From the cell containing the given text, extract its center point as (X, Y) coordinate. 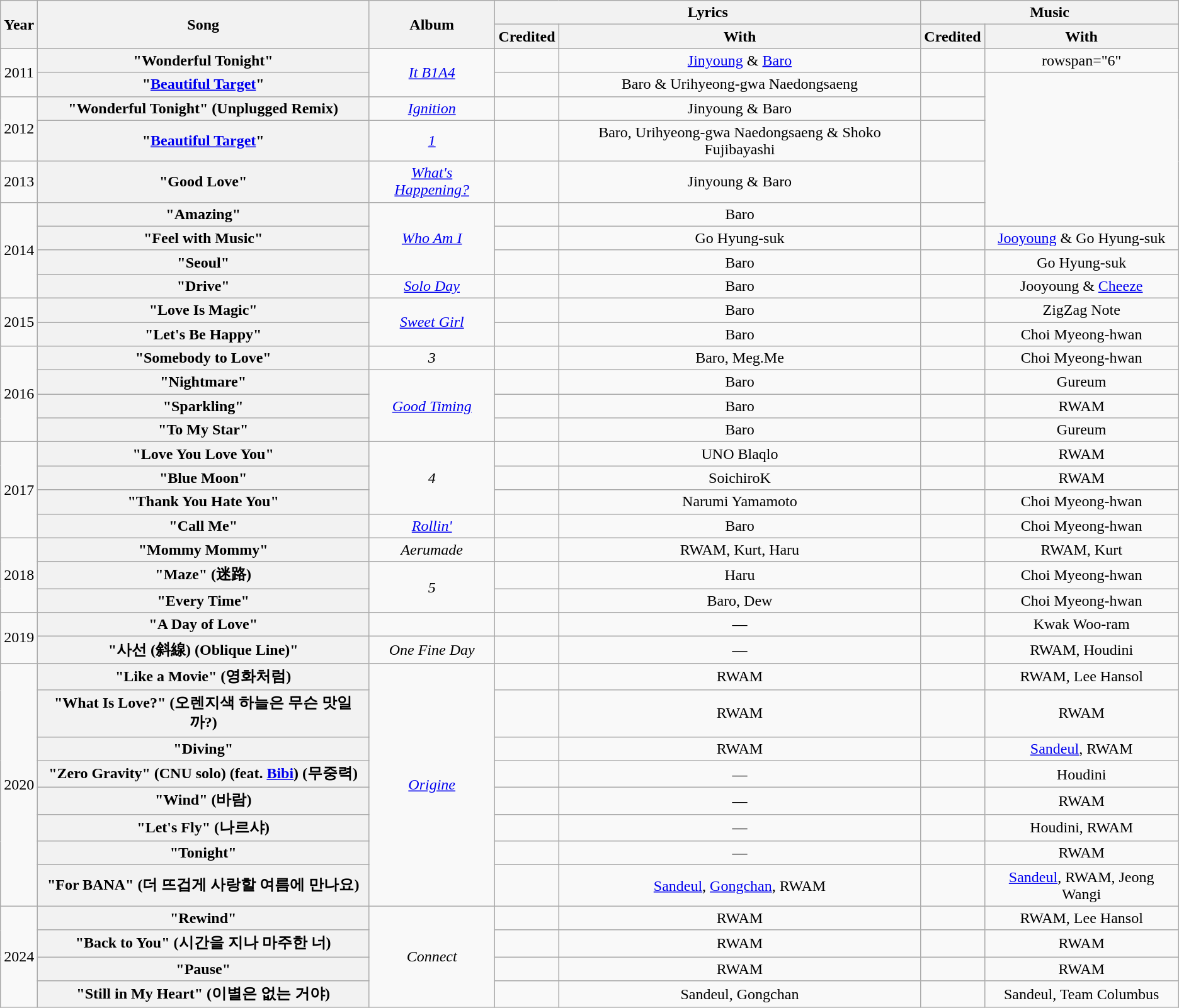
"Somebody to Love" (203, 358)
Sandeul, Team Columbus (1081, 995)
"Pause" (203, 969)
Rollin' (432, 526)
Houdini, RWAM (1081, 827)
"Blue Moon" (203, 478)
"Let's Fly" (나르샤) (203, 827)
"Good Love" (203, 181)
2011 (19, 72)
Jooyoung & Cheeze (1081, 286)
Sandeul, Gongchan, RWAM (739, 885)
2015 (19, 322)
"Love Is Magic" (203, 310)
"Call Me" (203, 526)
"Mommy Mommy" (203, 550)
2020 (19, 784)
5 (432, 587)
"Nightmare" (203, 382)
Kwak Woo-ram (1081, 625)
Narumi Yamamoto (739, 502)
"Diving" (203, 749)
2018 (19, 575)
2019 (19, 638)
Music (1049, 13)
2014 (19, 250)
4 (432, 478)
"What Is Love?" (오렌지색 하늘은 무슨 맛일까?) (203, 713)
SoichiroK (739, 478)
Jooyoung & Go Hyung-suk (1081, 238)
"Feel with Music" (203, 238)
It B1A4 (432, 72)
Baro, Urihyeong-gwa Naedongsaeng & Shoko Fujibayashi (739, 141)
Aerumade (432, 550)
RWAM, Kurt (1081, 550)
"To My Star" (203, 430)
"Thank You Hate You" (203, 502)
"Drive" (203, 286)
"A Day of Love" (203, 625)
2013 (19, 181)
Baro, Dew (739, 601)
Ignition (432, 108)
"Seoul" (203, 262)
1 (432, 141)
Sandeul, RWAM, Jeong Wangi (1081, 885)
"Wonderful Tonight" (Unplugged Remix) (203, 108)
Baro, Meg.Me (739, 358)
"Love You Love You" (203, 454)
rowspan="6" (1081, 60)
Houdini (1081, 774)
"Wind" (바람) (203, 801)
"Zero Gravity" (CNU solo) (feat. Bibi) (무중력) (203, 774)
2012 (19, 128)
UNO Blaqlo (739, 454)
2024 (19, 957)
"For BANA" (더 뜨겁게 사랑할 여름에 만나요) (203, 885)
Sweet Girl (432, 322)
Lyrics (708, 13)
Sandeul, RWAM (1081, 749)
"Amazing" (203, 214)
Year (19, 25)
Sandeul, Gongchan (739, 995)
"Rewind" (203, 918)
One Fine Day (432, 650)
Good Timing (432, 406)
ZigZag Note (1081, 310)
Origine (432, 784)
"Tonight" (203, 853)
Song (203, 25)
Connect (432, 957)
"사선 (斜線) (Oblique Line)" (203, 650)
"Every Time" (203, 601)
Who Am I (432, 238)
Solo Day (432, 286)
RWAM, Houdini (1081, 650)
Baro & Urihyeong-gwa Naedongsaeng (739, 84)
What's Happening? (432, 181)
3 (432, 358)
"Sparkling" (203, 406)
"Like a Movie" (영화처럼) (203, 676)
Album (432, 25)
2017 (19, 490)
"Let's Be Happy" (203, 334)
2016 (19, 394)
"Back to You" (시간을 지나 마주한 너) (203, 943)
Haru (739, 575)
"Wonderful Tonight" (203, 60)
"Still in My Heart" (이별은 없는 거야) (203, 995)
RWAM, Kurt, Haru (739, 550)
"Maze" (迷路) (203, 575)
